Search for the cell housing the specified text and yield its [x, y] center coordinate. 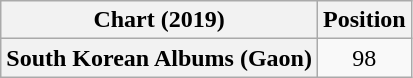
Position [364, 20]
South Korean Albums (Gaon) [160, 58]
98 [364, 58]
Chart (2019) [160, 20]
